Locate the cell with the specified text and output its (X, Y) center coordinate. 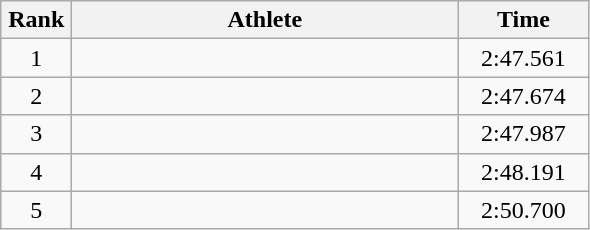
2:50.700 (524, 210)
Rank (36, 20)
2:47.561 (524, 58)
1 (36, 58)
2:48.191 (524, 172)
2:47.987 (524, 134)
2 (36, 96)
2:47.674 (524, 96)
Time (524, 20)
Athlete (265, 20)
3 (36, 134)
4 (36, 172)
5 (36, 210)
